Pinpoint the cell where the given text exists, returning its [x, y] midpoint coordinate. 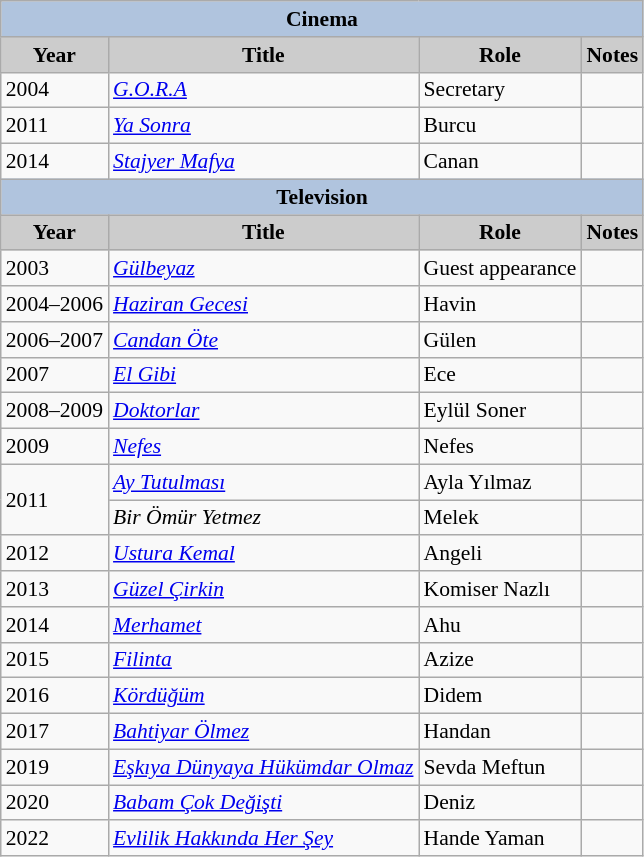
Gülen [500, 340]
Doktorlar [263, 411]
2004–2006 [54, 304]
Sevda Meftun [500, 767]
2013 [54, 589]
2020 [54, 803]
Didem [500, 696]
Secretary [500, 90]
Angeli [500, 554]
Azize [500, 660]
Melek [500, 518]
Havin [500, 304]
2007 [54, 375]
Ay Tutulması [263, 482]
2019 [54, 767]
Bir Ömür Yetmez [263, 518]
Guest appearance [500, 269]
Evlilik Hakkında Her Şey [263, 839]
2016 [54, 696]
Babam Çok Değişti [263, 803]
Ya Sonra [263, 126]
2008–2009 [54, 411]
2009 [54, 447]
Ustura Kemal [263, 554]
2003 [54, 269]
El Gibi [263, 375]
Güzel Çirkin [263, 589]
Eylül Soner [500, 411]
2022 [54, 839]
Candan Öte [263, 340]
Bahtiyar Ölmez [263, 732]
Filinta [263, 660]
2006–2007 [54, 340]
Stajyer Mafya [263, 162]
Gülbeyaz [263, 269]
Hande Yaman [500, 839]
Ayla Yılmaz [500, 482]
G.O.R.A [263, 90]
2015 [54, 660]
Haziran Gecesi [263, 304]
2017 [54, 732]
Ahu [500, 625]
Merhamet [263, 625]
Eşkıya Dünyaya Hükümdar Olmaz [263, 767]
Deniz [500, 803]
Ece [500, 375]
Television [322, 197]
Komiser Nazlı [500, 589]
2012 [54, 554]
Cinema [322, 19]
Handan [500, 732]
Burcu [500, 126]
2004 [54, 90]
Canan [500, 162]
Kördüğüm [263, 696]
